Identify which cell holds the provided text, then report its (X, Y) central coordinate. 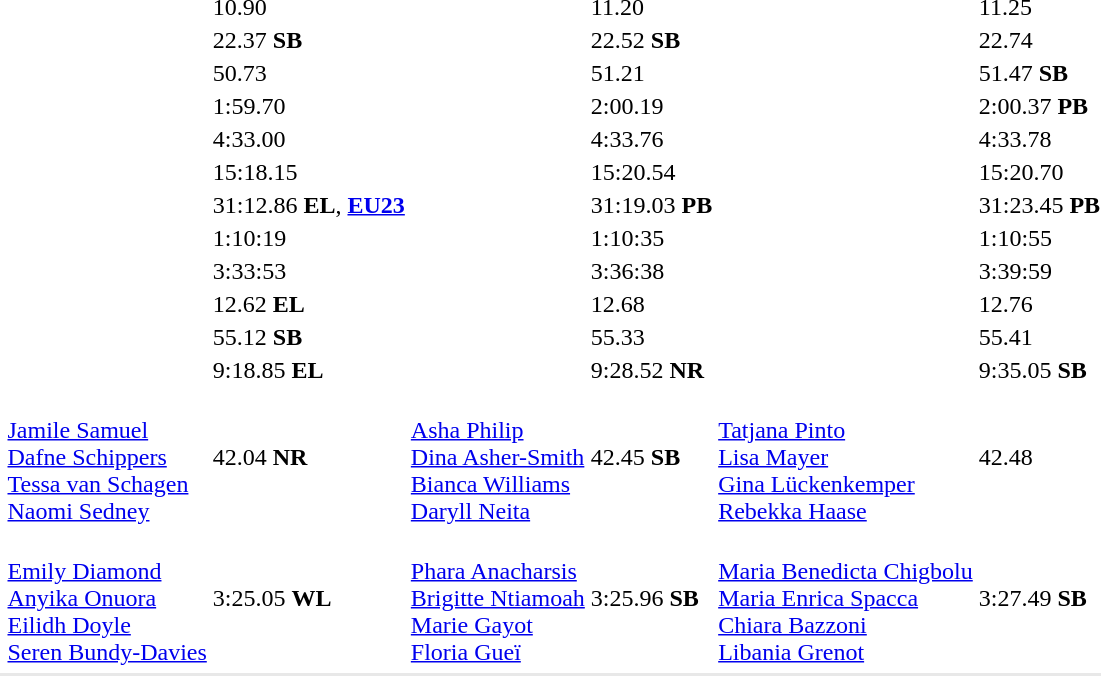
1:10:19 (308, 238)
31:23.45 PB (1039, 205)
3:39:59 (1039, 271)
Asha PhilipDina Asher-SmithBianca WilliamsDaryll Neita (498, 457)
3:25.05 WL (308, 598)
3:33:53 (308, 271)
55.41 (1039, 337)
2:00.37 PB (1039, 106)
12.76 (1039, 304)
22.74 (1039, 40)
2:00.19 (651, 106)
12.62 EL (308, 304)
3:25.96 SB (651, 598)
22.52 SB (651, 40)
51.21 (651, 73)
9:28.52 NR (651, 370)
22.37 SB (308, 40)
9:35.05 SB (1039, 370)
31:19.03 PB (651, 205)
50.73 (308, 73)
1:10:55 (1039, 238)
31:12.86 EL, EU23 (308, 205)
42.48 (1039, 457)
15:20.54 (651, 172)
12.68 (651, 304)
Phara AnacharsisBrigitte NtiamoahMarie GayotFloria Gueï (498, 598)
3:27.49 SB (1039, 598)
Tatjana PintoLisa MayerGina LückenkemperRebekka Haase (846, 457)
4:33.76 (651, 139)
51.47 SB (1039, 73)
42.45 SB (651, 457)
Jamile SamuelDafne SchippersTessa van SchagenNaomi Sedney (107, 457)
1:10:35 (651, 238)
1:59.70 (308, 106)
15:18.15 (308, 172)
55.12 SB (308, 337)
42.04 NR (308, 457)
55.33 (651, 337)
9:18.85 EL (308, 370)
Emily DiamondAnyika OnuoraEilidh DoyleSeren Bundy-Davies (107, 598)
Maria Benedicta ChigboluMaria Enrica SpaccaChiara BazzoniLibania Grenot (846, 598)
4:33.78 (1039, 139)
15:20.70 (1039, 172)
3:36:38 (651, 271)
4:33.00 (308, 139)
